Pinpoint the cell where the given text exists, returning its [X, Y] midpoint coordinate. 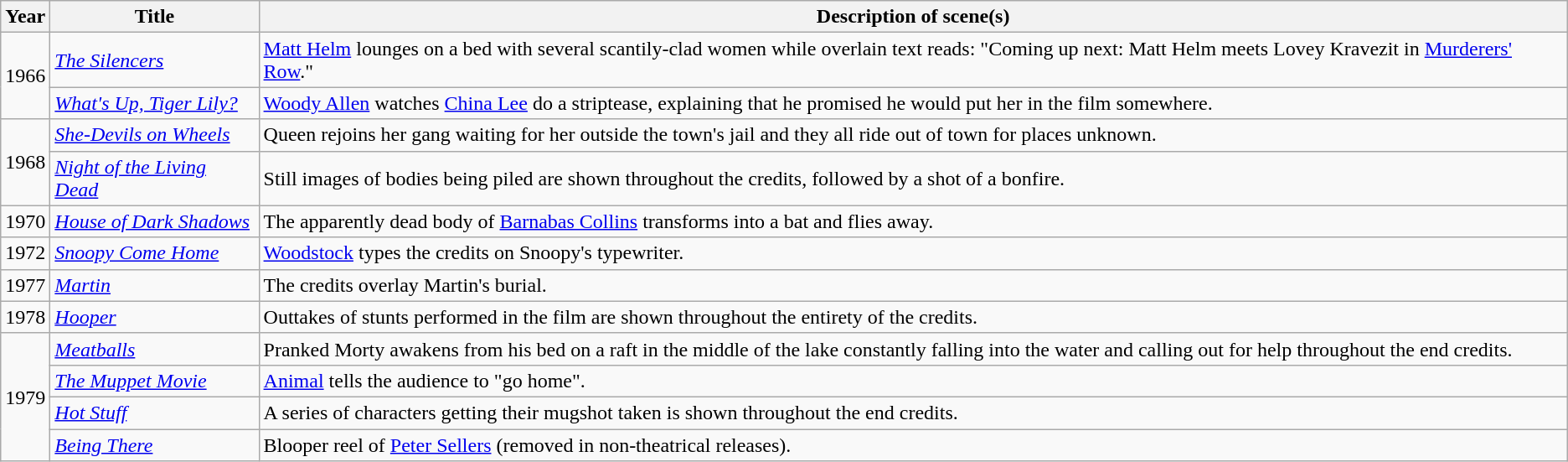
She-Devils on Wheels [154, 135]
1977 [25, 285]
1979 [25, 397]
House of Dark Shadows [154, 221]
Night of the Living Dead [154, 178]
Blooper reel of Peter Sellers (removed in non-theatrical releases). [913, 445]
Hot Stuff [154, 413]
1970 [25, 221]
Meatballs [154, 349]
Year [25, 17]
1968 [25, 163]
The Silencers [154, 60]
Queen rejoins her gang waiting for her outside the town's jail and they all ride out of town for places unknown. [913, 135]
The Muppet Movie [154, 381]
1966 [25, 75]
Description of scene(s) [913, 17]
A series of characters getting their mugshot taken is shown throughout the end credits. [913, 413]
What's Up, Tiger Lily? [154, 103]
Woodstock types the credits on Snoopy's typewriter. [913, 253]
Being There [154, 445]
Martin [154, 285]
1978 [25, 317]
The apparently dead body of Barnabas Collins transforms into a bat and flies away. [913, 221]
Title [154, 17]
Woody Allen watches China Lee do a striptease, explaining that he promised he would put her in the film somewhere. [913, 103]
Animal tells the audience to "go home". [913, 381]
1972 [25, 253]
Outtakes of stunts performed in the film are shown throughout the entirety of the credits. [913, 317]
Snoopy Come Home [154, 253]
Still images of bodies being piled are shown throughout the credits, followed by a shot of a bonfire. [913, 178]
The credits overlay Martin's burial. [913, 285]
Hooper [154, 317]
